Provide the (x, y) coordinate of the cell's center where the given text is located.  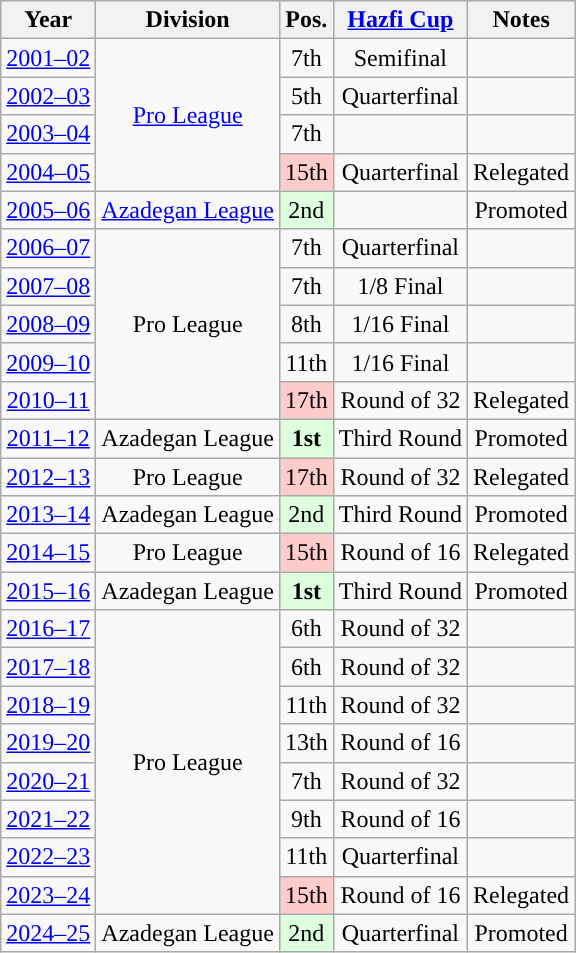
2014–15 (48, 553)
2001–02 (48, 58)
13th (306, 743)
1/8 Final (400, 286)
2021–22 (48, 819)
2004–05 (48, 172)
2010–11 (48, 400)
2017–18 (48, 667)
Semifinal (400, 58)
Hazfi Cup (400, 20)
2013–14 (48, 515)
2008–09 (48, 324)
5th (306, 96)
2022–23 (48, 857)
9th (306, 819)
2005–06 (48, 210)
2019–20 (48, 743)
2012–13 (48, 477)
2024–25 (48, 933)
2006–07 (48, 248)
2020–21 (48, 781)
Pos. (306, 20)
2023–24 (48, 895)
2007–08 (48, 286)
2009–10 (48, 362)
8th (306, 324)
2011–12 (48, 438)
2018–19 (48, 705)
Notes (522, 20)
2015–16 (48, 591)
2016–17 (48, 629)
2003–04 (48, 134)
Year (48, 20)
2002–03 (48, 96)
Division (188, 20)
